Find where the given text appears and provide that cell's center as [X, Y] coordinate. 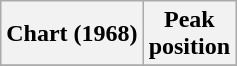
Peakposition [189, 34]
Chart (1968) [72, 34]
